Locate the cell with the specified text and output its [X, Y] center coordinate. 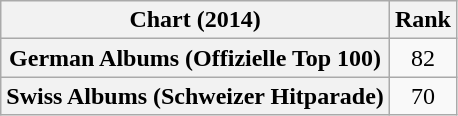
Chart (2014) [196, 20]
Rank [422, 20]
German Albums (Offizielle Top 100) [196, 58]
82 [422, 58]
Swiss Albums (Schweizer Hitparade) [196, 96]
70 [422, 96]
